From the cell containing the given text, extract its center point as (x, y) coordinate. 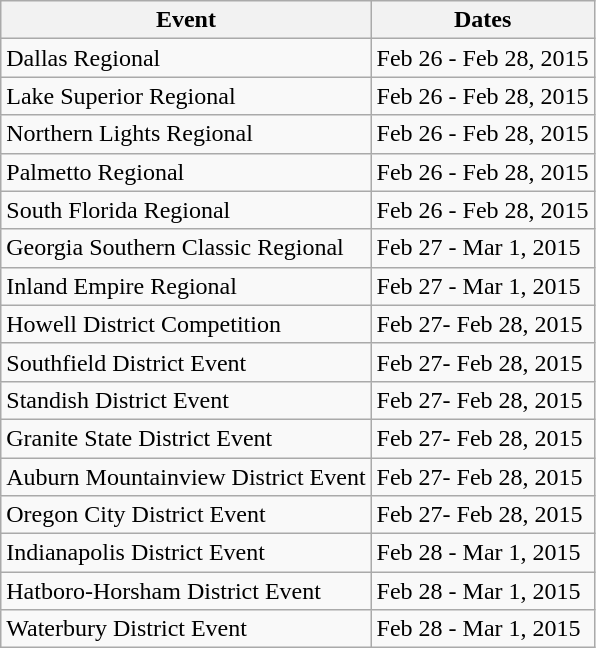
Hatboro-Horsham District Event (186, 591)
Howell District Competition (186, 324)
Georgia Southern Classic Regional (186, 248)
Event (186, 20)
Lake Superior Regional (186, 96)
Northern Lights Regional (186, 134)
Dallas Regional (186, 58)
Standish District Event (186, 400)
Dates (482, 20)
Southfield District Event (186, 362)
Granite State District Event (186, 438)
Palmetto Regional (186, 172)
Indianapolis District Event (186, 553)
Inland Empire Regional (186, 286)
South Florida Regional (186, 210)
Auburn Mountainview District Event (186, 477)
Oregon City District Event (186, 515)
Waterbury District Event (186, 629)
